Detect which cell encompasses the target text, then output its (X, Y) center coordinate. 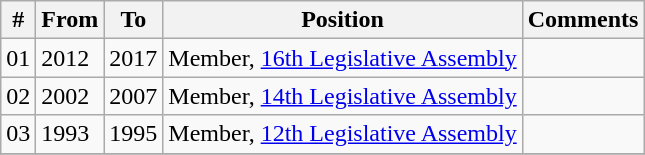
Member, 16th Legislative Assembly (342, 58)
Member, 12th Legislative Assembly (342, 134)
# (18, 20)
01 (18, 58)
2007 (134, 96)
Comments (583, 20)
Position (342, 20)
03 (18, 134)
2002 (70, 96)
1995 (134, 134)
1993 (70, 134)
2012 (70, 58)
To (134, 20)
From (70, 20)
02 (18, 96)
2017 (134, 58)
Member, 14th Legislative Assembly (342, 96)
